Capture the cell that displays the provided text and extract its [x, y] central coordinate. 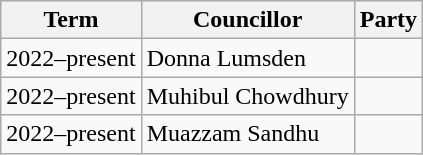
Muhibul Chowdhury [248, 96]
Term [71, 20]
Party [388, 20]
Donna Lumsden [248, 58]
Councillor [248, 20]
Muazzam Sandhu [248, 134]
